Capture the cell that displays the provided text and extract its [x, y] central coordinate. 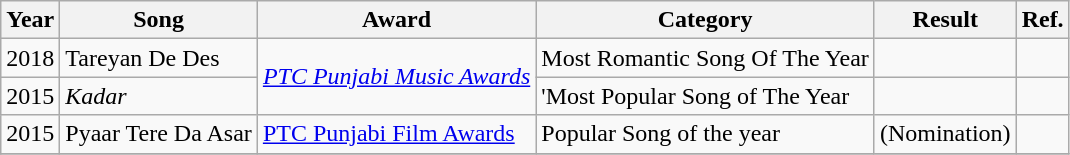
Category [706, 20]
'Most Popular Song of The Year [706, 96]
Result [945, 20]
2018 [30, 58]
Pyaar Tere Da Asar [159, 134]
Kadar [159, 96]
Popular Song of the year [706, 134]
Award [396, 20]
Ref. [1042, 20]
(Nomination) [945, 134]
Song [159, 20]
PTC Punjabi Music Awards [396, 77]
Most Romantic Song Of The Year [706, 58]
PTC Punjabi Film Awards [396, 134]
Tareyan De Des [159, 58]
Year [30, 20]
